Extract the [X, Y] coordinate from the center of the cell holding the provided text.  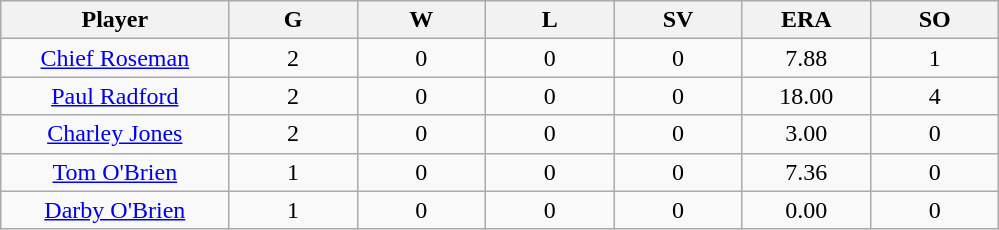
3.00 [806, 134]
G [293, 20]
Paul Radford [115, 96]
ERA [806, 20]
18.00 [806, 96]
W [421, 20]
Charley Jones [115, 134]
0.00 [806, 210]
Tom O'Brien [115, 172]
SO [934, 20]
7.36 [806, 172]
SV [678, 20]
4 [934, 96]
Darby O'Brien [115, 210]
7.88 [806, 58]
Chief Roseman [115, 58]
Player [115, 20]
L [550, 20]
